Locate the cell with the specified text and output its [X, Y] center coordinate. 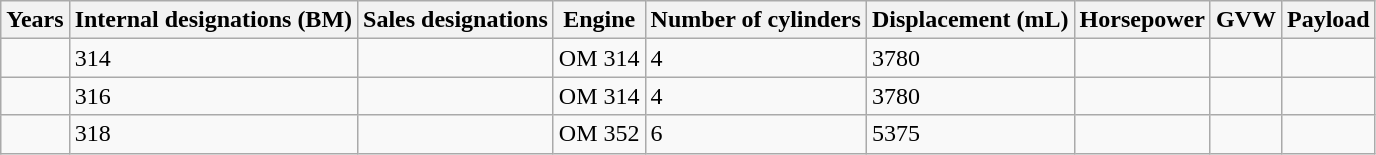
Horsepower [1142, 20]
OM 352 [599, 134]
316 [213, 96]
Number of cylinders [756, 20]
318 [213, 134]
5375 [970, 134]
Sales designations [456, 20]
314 [213, 58]
Displacement (mL) [970, 20]
Engine [599, 20]
6 [756, 134]
GVW [1246, 20]
Internal designations (BM) [213, 20]
Years [35, 20]
Payload [1328, 20]
